From the cell containing the given text, extract its center point as [x, y] coordinate. 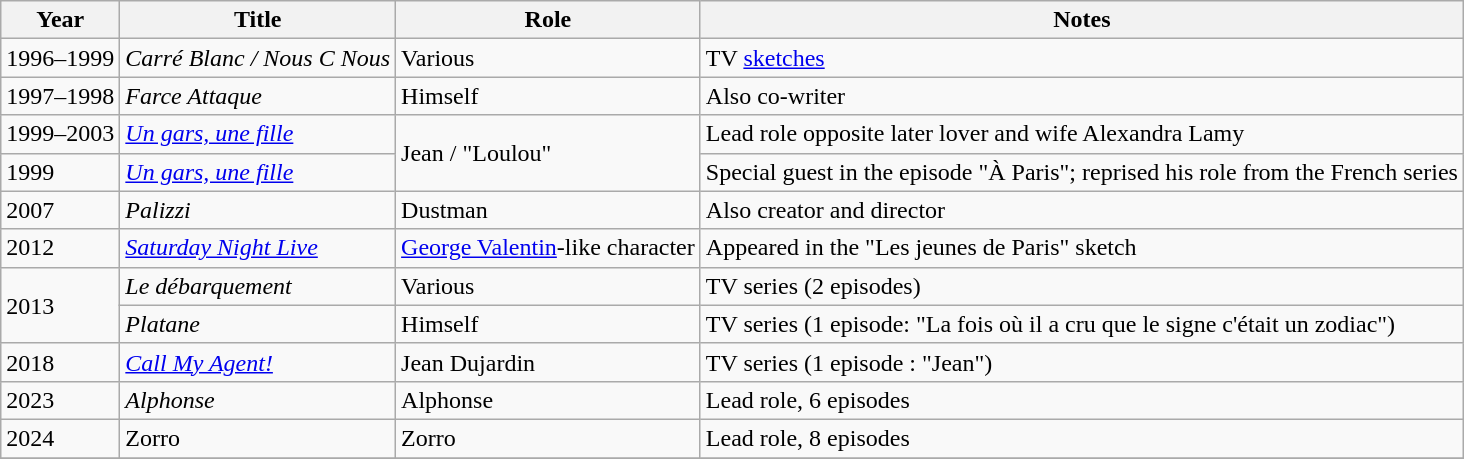
2018 [60, 362]
2007 [60, 210]
TV series (2 episodes) [1082, 286]
Title [258, 20]
1999–2003 [60, 134]
1999 [60, 172]
Lead role, 8 episodes [1082, 438]
Appeared in the "Les jeunes de Paris" sketch [1082, 248]
Lead role, 6 episodes [1082, 400]
2013 [60, 305]
TV series (1 episode: "La fois où il a cru que le signe c'était un zodiac") [1082, 324]
2023 [60, 400]
Dustman [548, 210]
Role [548, 20]
Year [60, 20]
Also co-writer [1082, 96]
Saturday Night Live [258, 248]
Le débarquement [258, 286]
Call My Agent! [258, 362]
Notes [1082, 20]
Jean Dujardin [548, 362]
Palizzi [258, 210]
Farce Attaque [258, 96]
TV sketches [1082, 58]
1997–1998 [60, 96]
Carré Blanc / Nous C Nous [258, 58]
Platane [258, 324]
TV series (1 episode : "Jean") [1082, 362]
2012 [60, 248]
Lead role opposite later lover and wife Alexandra Lamy [1082, 134]
George Valentin-like character [548, 248]
1996–1999 [60, 58]
Special guest in the episode "À Paris"; reprised his role from the French series [1082, 172]
Also creator and director [1082, 210]
Jean / "Loulou" [548, 153]
2024 [60, 438]
